Find where the given text appears and provide that cell's center as [X, Y] coordinate. 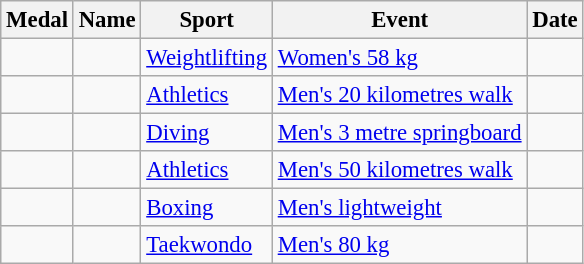
Men's 20 kilometres walk [399, 95]
Men's 80 kg [399, 245]
Boxing [207, 208]
Medal [38, 20]
Weightlifting [207, 58]
Men's 50 kilometres walk [399, 170]
Women's 58 kg [399, 58]
Sport [207, 20]
Event [399, 20]
Men's 3 metre springboard [399, 133]
Name [107, 20]
Taekwondo [207, 245]
Diving [207, 133]
Men's lightweight [399, 208]
Date [555, 20]
